Locate the cell with the specified text and output its [x, y] center coordinate. 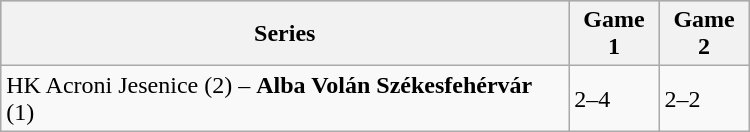
Game 1 [614, 34]
2–4 [614, 98]
HK Acroni Jesenice (2) – Alba Volán Székesfehérvár (1) [285, 98]
Game 2 [704, 34]
Series [285, 34]
2–2 [704, 98]
